Search for the cell housing the specified text and yield its (X, Y) center coordinate. 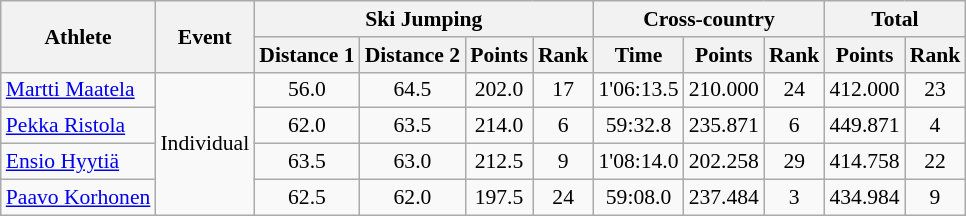
59:32.8 (638, 126)
Ski Jumping (424, 19)
59:08.0 (638, 197)
412.000 (864, 90)
202.0 (499, 90)
235.871 (724, 126)
Martti Maatela (78, 90)
17 (564, 90)
Distance 2 (412, 55)
Time (638, 55)
210.000 (724, 90)
414.758 (864, 162)
237.484 (724, 197)
214.0 (499, 126)
434.984 (864, 197)
4 (936, 126)
22 (936, 162)
56.0 (306, 90)
Pekka Ristola (78, 126)
1'08:14.0 (638, 162)
197.5 (499, 197)
Athlete (78, 36)
62.5 (306, 197)
Distance 1 (306, 55)
212.5 (499, 162)
29 (794, 162)
Ensio Hyytiä (78, 162)
Event (204, 36)
63.0 (412, 162)
Individual (204, 143)
Total (894, 19)
202.258 (724, 162)
449.871 (864, 126)
1'06:13.5 (638, 90)
3 (794, 197)
64.5 (412, 90)
Paavo Korhonen (78, 197)
Cross-country (708, 19)
23 (936, 90)
